Pinpoint the cell where the given text exists, returning its [X, Y] midpoint coordinate. 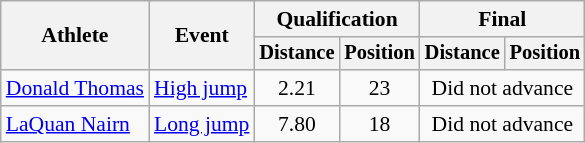
High jump [202, 88]
Donald Thomas [75, 88]
2.21 [296, 88]
Qualification [336, 19]
Final [502, 19]
Long jump [202, 124]
Event [202, 36]
7.80 [296, 124]
Athlete [75, 36]
23 [379, 88]
LaQuan Nairn [75, 124]
18 [379, 124]
